Determine the (X, Y) coordinate at the center of the cell enclosing the given text.  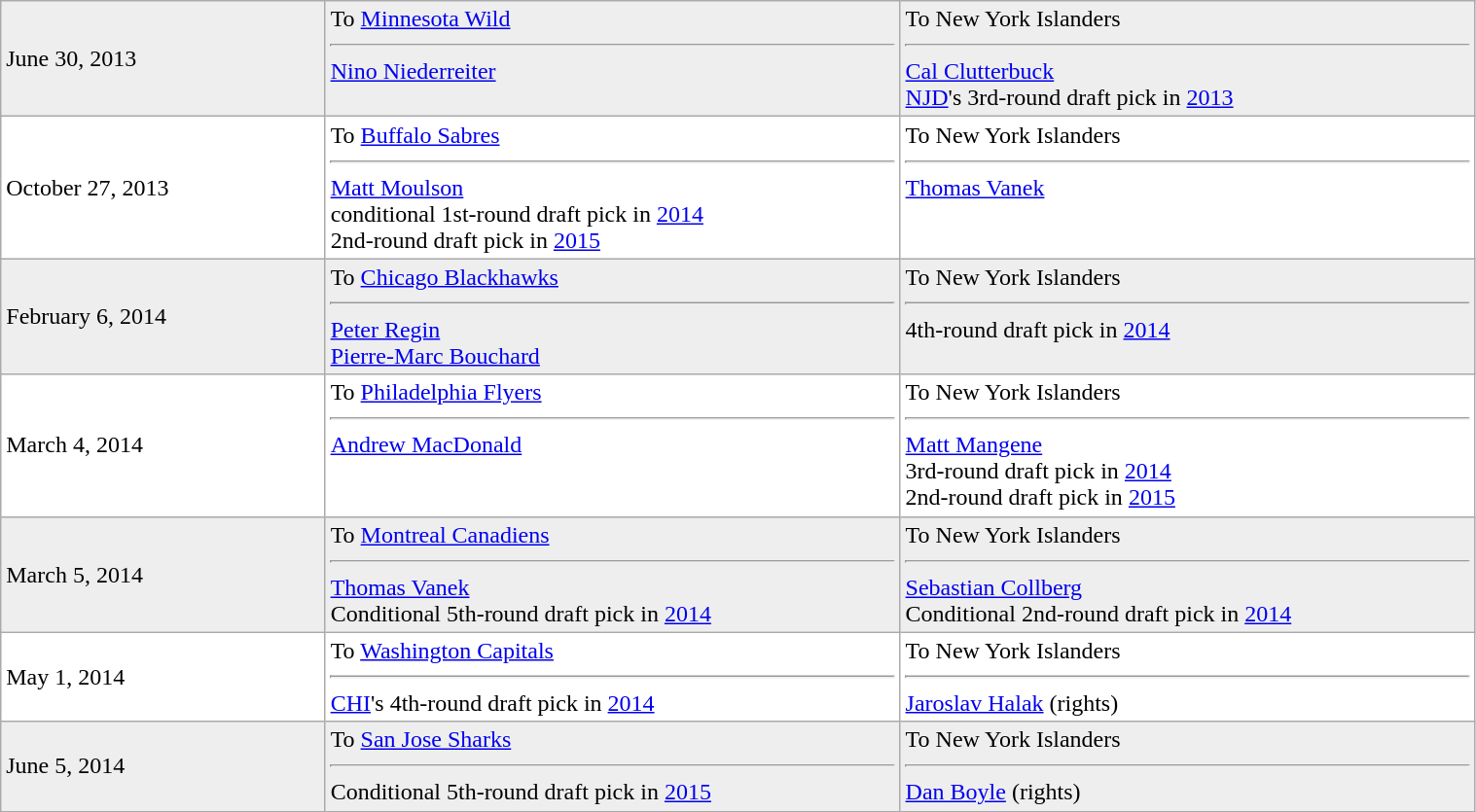
May 1, 2014 (163, 677)
To Minnesota WildNino Niederreiter (613, 58)
To New York IslandersJaroslav Halak (rights) (1187, 677)
June 5, 2014 (163, 766)
June 30, 2013 (163, 58)
February 6, 2014 (163, 317)
To New York IslandersCal ClutterbuckNJD's 3rd-round draft pick in 2013 (1187, 58)
To New York IslandersSebastian CollbergConditional 2nd-round draft pick in 2014 (1187, 574)
To Montreal CanadiensThomas VanekConditional 5th-round draft pick in 2014 (613, 574)
To San Jose SharksConditional 5th-round draft pick in 2015 (613, 766)
To Washington CapitalsCHI's 4th-round draft pick in 2014 (613, 677)
March 4, 2014 (163, 445)
To Philadelphia FlyersAndrew MacDonald (613, 445)
To New York Islanders4th-round draft pick in 2014 (1187, 317)
March 5, 2014 (163, 574)
To New York IslandersDan Boyle (rights) (1187, 766)
To Buffalo Sabres Matt Moulsonconditional 1st-round draft pick in 20142nd-round draft pick in 2015 (613, 188)
To New York Islanders Thomas Vanek (1187, 188)
October 27, 2013 (163, 188)
To Chicago BlackhawksPeter ReginPierre-Marc Bouchard (613, 317)
To New York IslandersMatt Mangene3rd-round draft pick in 20142nd-round draft pick in 2015 (1187, 445)
